Extract the (X, Y) coordinate from the center of the cell holding the provided text.  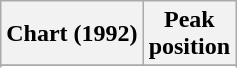
Peakposition (189, 34)
Chart (1992) (72, 34)
